Locate the cell with the specified text and output its [X, Y] center coordinate. 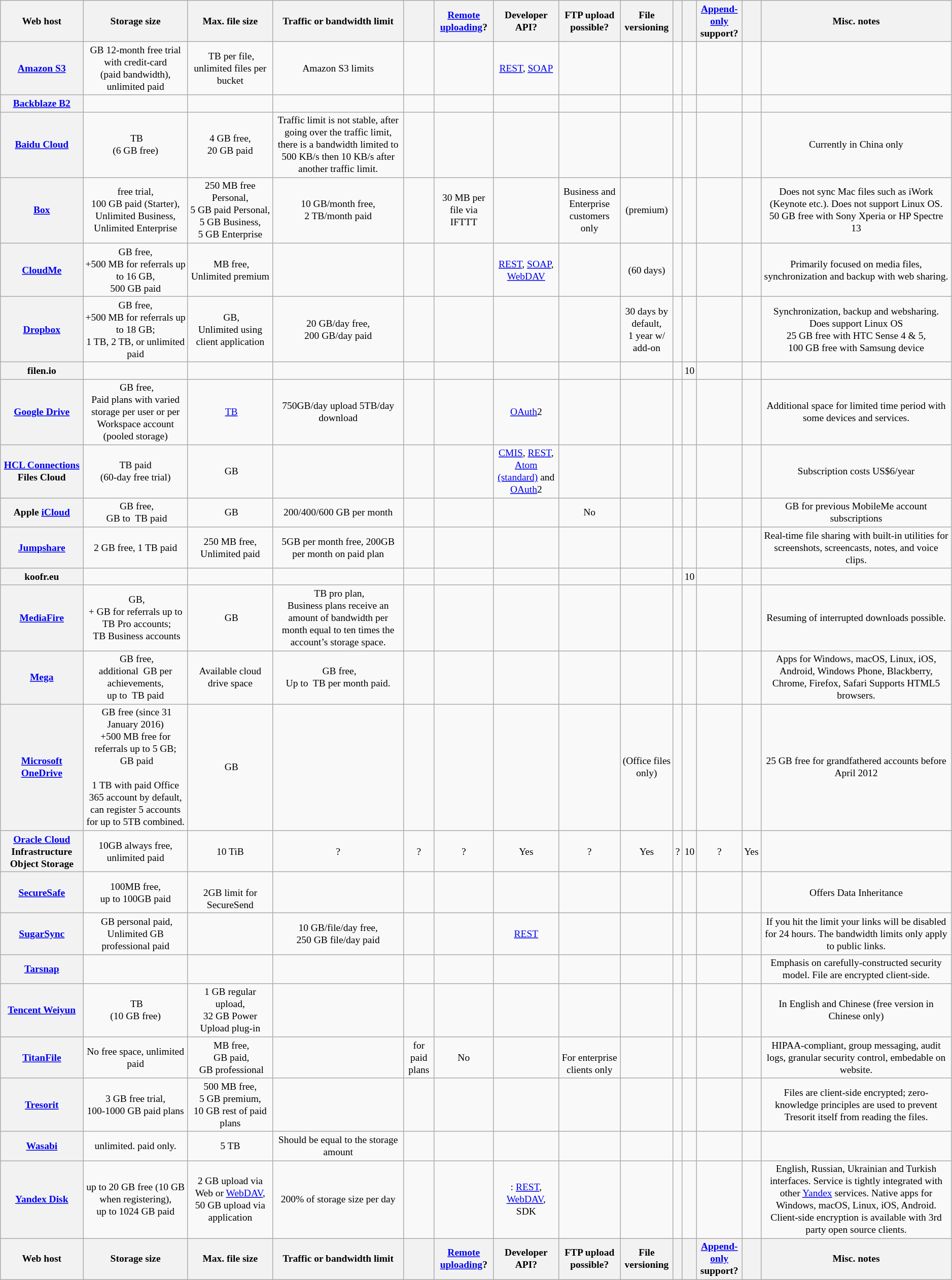
CloudMe [42, 270]
Dropbox [42, 329]
10 GB/file/day free,250 GB file/day paid [338, 933]
MB free, GB paid, GB professional [230, 1057]
Currently in China only [856, 145]
Does not sync Mac files such as iWork (Keynote etc.). Does not support Linux OS. 50 GB free with Sony Xperia or HP Spectre 13 [856, 210]
TB pro plan,Business plans receive an amount of bandwidth per month equal to ten times the account’s storage space. [338, 618]
Tresorit [42, 1105]
TB per file, unlimited files per bucket [230, 68]
3 GB free trial, 100-1000 GB paid plans [136, 1105]
GB free,additional GB per achievements,up to TB paid [136, 678]
Google Drive [42, 412]
SugarSync [42, 933]
Baidu Cloud [42, 145]
REST, SOAP, WebDAV [526, 270]
Amazon S3 limits [338, 68]
Offers Data Inheritance [856, 893]
(60 days) [647, 270]
No free space, unlimited paid [136, 1057]
TB [230, 412]
GB,+ GB for referrals up to TB Pro accounts; TB Business accounts [136, 618]
1 GB regular upload,32 GB Power Upload plug-in [230, 1010]
10GB always free, unlimited paid [136, 851]
2GB limit for SecureSend [230, 893]
500 MB free,5 GB premium,10 GB rest of paid plans [230, 1105]
SecureSafe [42, 893]
10 TiB [230, 851]
Microsoft OneDrive [42, 767]
4 GB free,20 GB paid [230, 145]
GB free,Paid plans with varied storage per user or per Workspace account (pooled storage) [136, 412]
25 GB free for grandfathered accounts before April 2012 [856, 767]
GB for previous MobileMe account subscriptions [856, 512]
Backblaze B2 [42, 103]
HCL Connections Files Cloud [42, 471]
Box [42, 210]
TB paid(60-day free trial) [136, 471]
250 MB free Personal,5 GB paid Personal,5 GB Business,5 GB Enterprise [230, 210]
In English and Chinese (free version in Chinese only) [856, 1010]
Traffic limit is not stable, after going over the traffic limit, there is a bandwidth limited to 500 KB/s then 10 KB/s after another traffic limit. [338, 145]
Resuming of interrupted downloads possible. [856, 618]
Primarily focused on media files, synchronization and backup with web sharing. [856, 270]
Amazon S3 [42, 68]
up to 20 GB free (10 GB when registering), up to 1024 GB paid [136, 1199]
Subscription costs US$6/year [856, 471]
CMIS, REST, Atom (standard) and OAuth2 [526, 471]
Apple iCloud [42, 512]
unlimited. paid only. [136, 1146]
2 GB free, 1 TB paid [136, 548]
Yandex Disk [42, 1199]
Tencent Weiyun [42, 1010]
Additional space for limited time period with some devices and services. [856, 412]
Jumpshare [42, 548]
Wasabi [42, 1146]
filen.io [42, 370]
Should be equal to the storage amount [338, 1146]
Apps for Windows, macOS, Linux, iOS, Android, Windows Phone, Blackberry, Chrome, Firefox, Safari Supports HTML5 browsers. [856, 678]
TB (6 GB free) [136, 145]
200/400/600 GB per month [338, 512]
GB free, GB to TB paid [136, 512]
Emphasis on carefully-constructed security model. File are encrypted client-side. [856, 969]
5 TB [230, 1146]
Available cloud drive space [230, 678]
for paid plans [419, 1057]
For enterprise clients only [589, 1057]
GB personal paid,Unlimited GB professional paid [136, 933]
REST [526, 933]
Files are client-side encrypted; zero-knowledge principles are used to prevent Tresorit itself from reading the files. [856, 1105]
Synchronization, backup and websharing. Does support Linux OS25 GB free with HTC Sense 4 & 5,100 GB free with Samsung device [856, 329]
2 GB upload via Web or WebDAV, 50 GB upload via application [230, 1199]
If you hit the limit your links will be disabled for 24 hours. The bandwidth limits only apply to public links. [856, 933]
Oracle Cloud Infrastructure Object Storage [42, 851]
koofr.eu [42, 576]
GB free,+500 MB for referrals up to 18 GB;1 TB, 2 TB, or unlimited paid [136, 329]
Business and Enterprise customers only [589, 210]
TB(10 GB free) [136, 1010]
250 MB free, Unlimited paid [230, 548]
200% of storage size per day [338, 1199]
free trial,100 GB paid (Starter),Unlimited Business,Unlimited Enterprise [136, 210]
OAuth2 [526, 412]
REST, SOAP [526, 68]
Real-time file sharing with built-in utilities for screenshots, screencasts, notes, and voice clips. [856, 548]
MB free,Unlimited premium [230, 270]
5GB per month free, 200GB per month on paid plan [338, 548]
TitanFile [42, 1057]
MediaFire [42, 618]
10 GB/month free,2 TB/month paid [338, 210]
30 days by default,1 year w/ add-on [647, 329]
20 GB/day free,200 GB/day paid [338, 329]
(premium) [647, 210]
Mega [42, 678]
750GB/day upload 5TB/day download [338, 412]
Tarsnap [42, 969]
GB free,+500 MB for referrals up to 16 GB,500 GB paid [136, 270]
30 MB per file via IFTTT [464, 210]
GB 12-month free trial with credit-card(paid bandwidth),unlimited paid [136, 68]
(Office files only) [647, 767]
100MB free, up to 100GB paid [136, 893]
GB free,Up to TB per month paid. [338, 678]
HIPAA-compliant, group messaging, audit logs, granular security control, embedable on website. [856, 1057]
GB,Unlimited usingclient application [230, 329]
: REST, WebDAV, SDK [526, 1199]
